Extract the (X, Y) coordinate from the center of the cell holding the provided text.  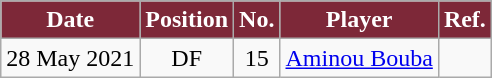
No. (257, 20)
28 May 2021 (70, 58)
Position (187, 20)
Aminou Bouba (359, 58)
DF (187, 58)
Ref. (464, 20)
Player (359, 20)
Date (70, 20)
15 (257, 58)
